Locate the cell with the specified text and output its [X, Y] center coordinate. 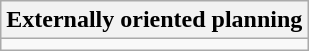
Externally oriented planning [154, 20]
